Scan for the cell matching the given text and deliver its [x, y] coordinate at center. 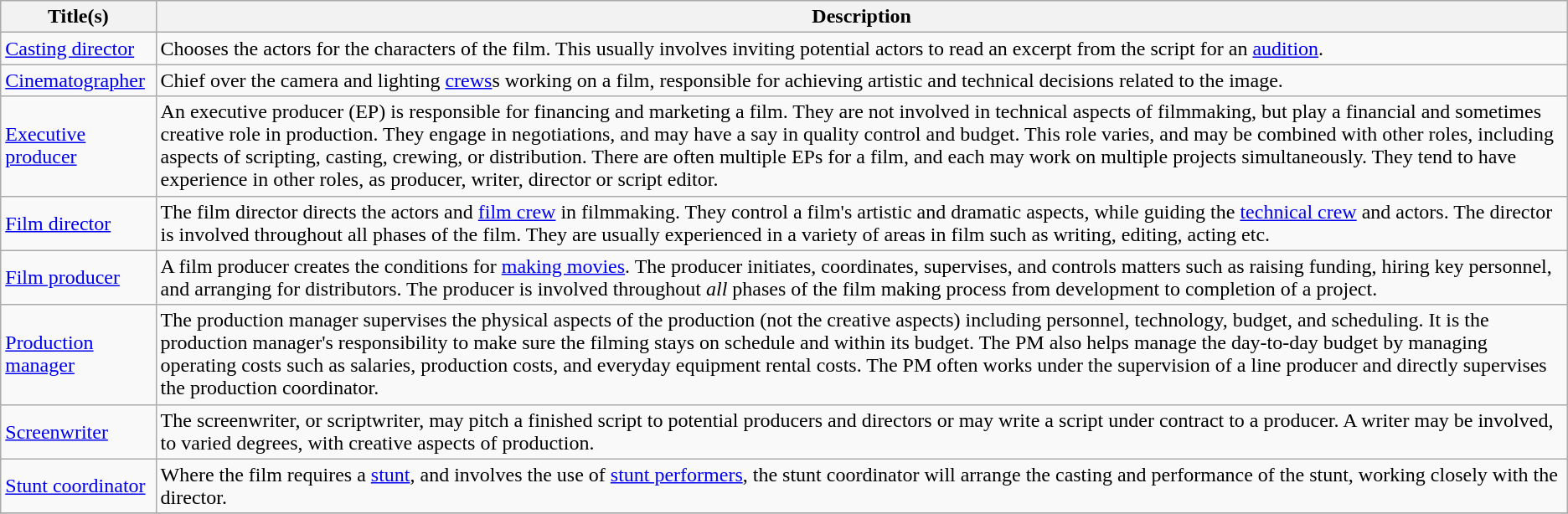
Executive producer [79, 146]
Chief over the camera and lighting crewss working on a film, responsible for achieving artistic and technical decisions related to the image. [861, 80]
Title(s) [79, 17]
Stunt coordinator [79, 486]
Film producer [79, 278]
Film director [79, 223]
Casting director [79, 49]
Production manager [79, 355]
Cinematographer [79, 80]
Screenwriter [79, 432]
Description [861, 17]
